Return (X, Y) of the center of cell containing provided text 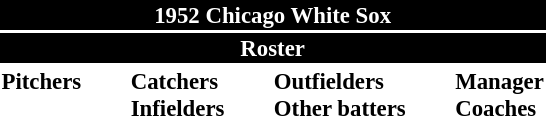
Roster (272, 48)
1952 Chicago White Sox (272, 15)
